Pinpoint the cell where the given text exists, returning its [x, y] midpoint coordinate. 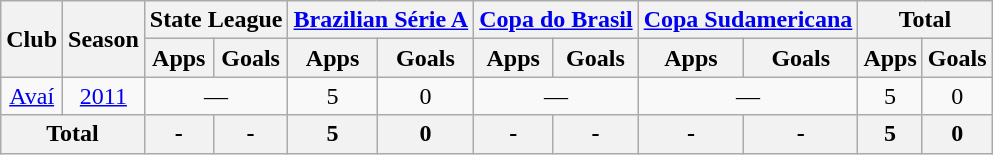
Copa Sudamericana [748, 20]
Season [104, 39]
State League [216, 20]
Brazilian Série A [381, 20]
2011 [104, 96]
Avaí [32, 96]
Club [32, 39]
Copa do Brasil [556, 20]
